Determine the (x, y) coordinate at the center of the cell enclosing the given text.  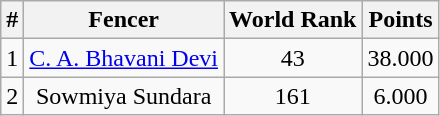
Points (400, 20)
6.000 (400, 96)
Sowmiya Sundara (124, 96)
World Rank (293, 20)
Fencer (124, 20)
# (12, 20)
C. A. Bhavani Devi (124, 58)
38.000 (400, 58)
43 (293, 58)
161 (293, 96)
2 (12, 96)
1 (12, 58)
